Return (x, y) of the center of cell containing provided text 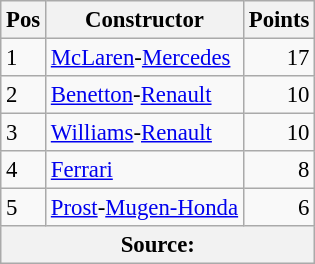
3 (24, 133)
Ferrari (145, 170)
Pos (24, 20)
Benetton-Renault (145, 95)
Williams-Renault (145, 133)
Points (278, 20)
17 (278, 58)
Constructor (145, 20)
McLaren-Mercedes (145, 58)
4 (24, 170)
5 (24, 208)
2 (24, 95)
Prost-Mugen-Honda (145, 208)
8 (278, 170)
6 (278, 208)
1 (24, 58)
Source: (158, 245)
